Return the (X, Y) coordinate for the center point of the cell that contains the specified text.  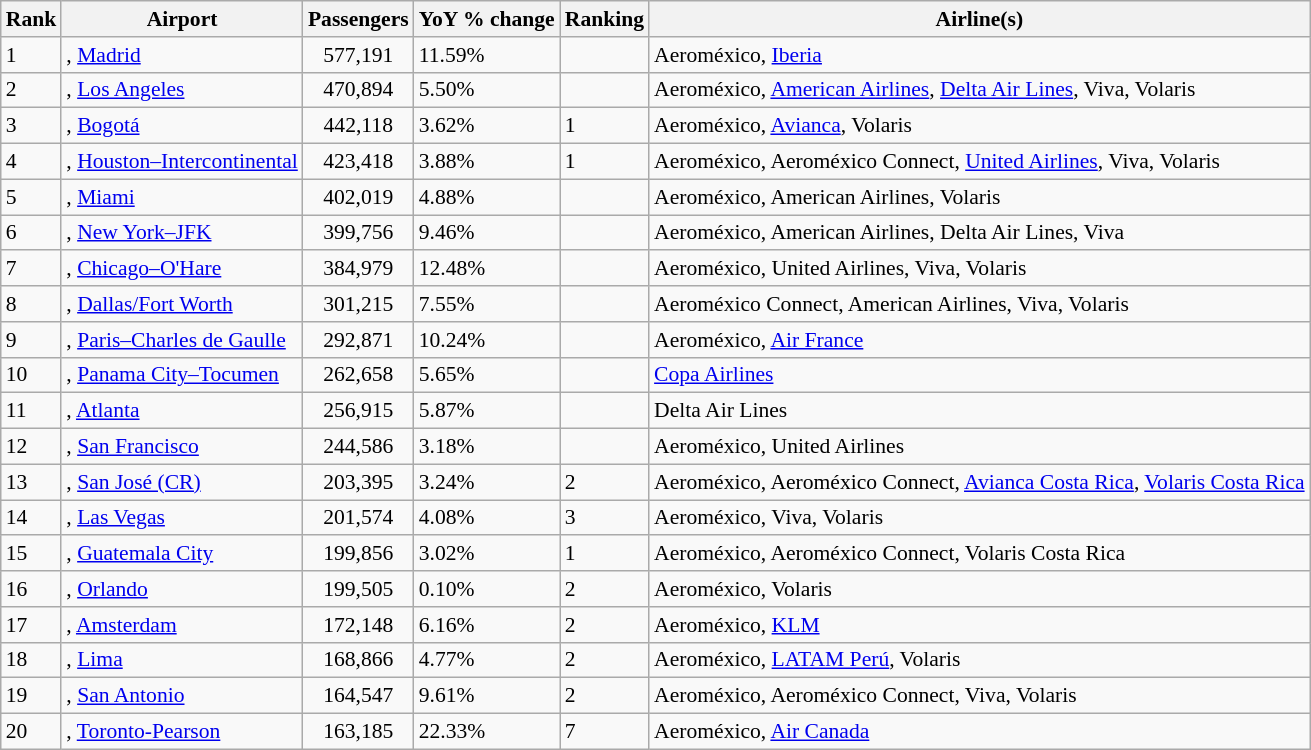
3.88% (487, 162)
4.08% (487, 518)
13 (32, 482)
, San Francisco (182, 447)
18 (32, 660)
Aeroméxico, Avianca, Volaris (980, 126)
14 (32, 518)
256,915 (358, 411)
, Bogotá (182, 126)
Aeroméxico, Air Canada (980, 732)
402,019 (358, 197)
Aeroméxico, Volaris (980, 589)
, Guatemala City (182, 554)
Aeroméxico Connect, American Airlines, Viva, Volaris (980, 304)
17 (32, 625)
5.50% (487, 90)
199,505 (358, 589)
168,866 (358, 660)
, Los Angeles (182, 90)
YoY % change (487, 19)
163,185 (358, 732)
6 (32, 233)
Aeroméxico, American Airlines, Delta Air Lines, Viva (980, 233)
Ranking (604, 19)
, Paris–Charles de Gaulle (182, 340)
4 (32, 162)
399,756 (358, 233)
Aeroméxico, LATAM Perú, Volaris (980, 660)
20 (32, 732)
Aeroméxico, Air France (980, 340)
423,418 (358, 162)
301,215 (358, 304)
, Orlando (182, 589)
15 (32, 554)
3.62% (487, 126)
11.59% (487, 55)
10.24% (487, 340)
16 (32, 589)
5.65% (487, 375)
Aeroméxico, Aeroméxico Connect, Viva, Volaris (980, 696)
3.18% (487, 447)
172,148 (358, 625)
442,118 (358, 126)
9.46% (487, 233)
, Dallas/Fort Worth (182, 304)
, Miami (182, 197)
577,191 (358, 55)
Aeroméxico, Viva, Volaris (980, 518)
7.55% (487, 304)
Rank (32, 19)
292,871 (358, 340)
, Toronto-Pearson (182, 732)
, Madrid (182, 55)
Aeroméxico, United Airlines (980, 447)
10 (32, 375)
, Panama City–Tocumen (182, 375)
0.10% (487, 589)
Aeroméxico, Aeroméxico Connect, Avianca Costa Rica, Volaris Costa Rica (980, 482)
Aeroméxico, Aeroméxico Connect, United Airlines, Viva, Volaris (980, 162)
9 (32, 340)
, San Antonio (182, 696)
384,979 (358, 269)
, Chicago–O'Hare (182, 269)
8 (32, 304)
203,395 (358, 482)
22.33% (487, 732)
6.16% (487, 625)
199,856 (358, 554)
12 (32, 447)
Copa Airlines (980, 375)
, San José (CR) (182, 482)
, Atlanta (182, 411)
5 (32, 197)
4.77% (487, 660)
470,894 (358, 90)
Aeroméxico, American Airlines, Volaris (980, 197)
3.02% (487, 554)
, Lima (182, 660)
, Houston–Intercontinental (182, 162)
Aeroméxico, United Airlines, Viva, Volaris (980, 269)
Aeroméxico, Iberia (980, 55)
, Las Vegas (182, 518)
, New York–JFK (182, 233)
5.87% (487, 411)
Delta Air Lines (980, 411)
Airport (182, 19)
262,658 (358, 375)
Aeroméxico, Aeroméxico Connect, Volaris Costa Rica (980, 554)
, Amsterdam (182, 625)
Aeroméxico, KLM (980, 625)
Passengers (358, 19)
12.48% (487, 269)
4.88% (487, 197)
11 (32, 411)
19 (32, 696)
164,547 (358, 696)
Airline(s) (980, 19)
3.24% (487, 482)
9.61% (487, 696)
Aeroméxico, American Airlines, Delta Air Lines, Viva, Volaris (980, 90)
244,586 (358, 447)
201,574 (358, 518)
